Provide the (X, Y) coordinate of the cell's center where the given text is located.  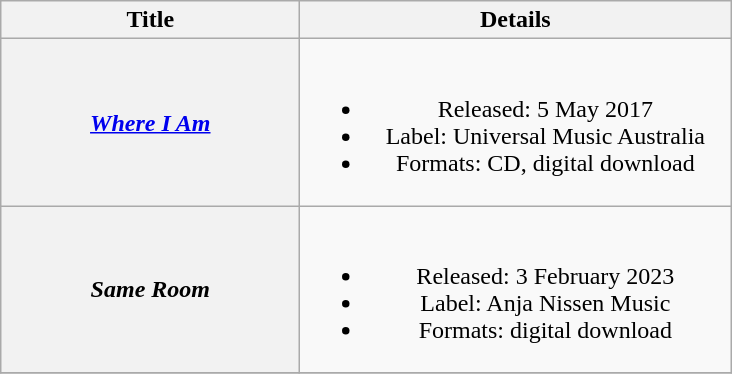
Where I Am (150, 122)
Released: 5 May 2017Label: Universal Music AustraliaFormats: CD, digital download (516, 122)
Title (150, 20)
Details (516, 20)
Released: 3 February 2023Label: Anja Nissen MusicFormats: digital download (516, 290)
Same Room (150, 290)
